For the text-containing cell, return its midpoint in (x, y) coordinate format. 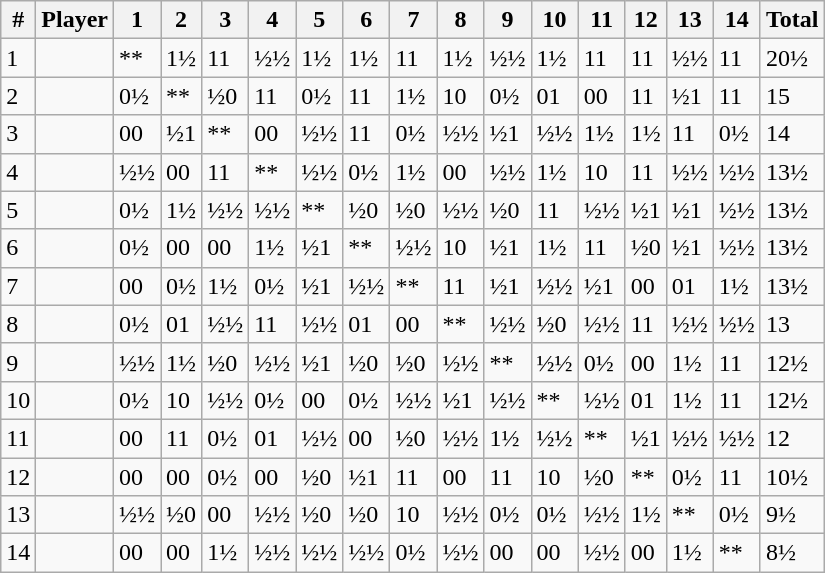
9½ (792, 515)
15 (792, 96)
10½ (792, 477)
8½ (792, 553)
20½ (792, 58)
Total (792, 20)
# (18, 20)
Player (75, 20)
